Find where the given text appears and provide that cell's center as (x, y) coordinate. 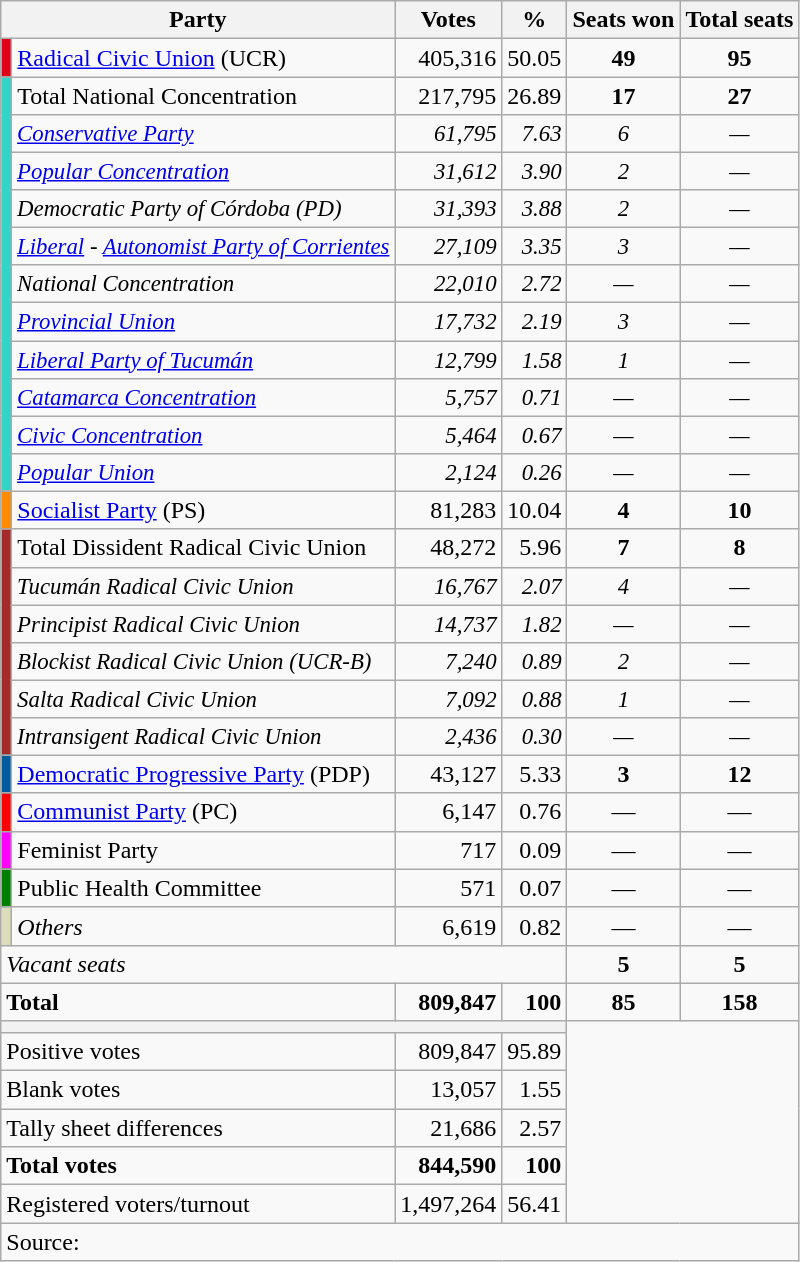
2,436 (448, 736)
Conservative Party (204, 134)
Tally sheet differences (198, 1128)
Total votes (198, 1166)
Radical Civic Union (UCR) (204, 58)
0.88 (534, 699)
95.89 (534, 1051)
Blockist Radical Civic Union (UCR-B) (204, 661)
Vacant seats (284, 964)
7 (624, 548)
7,092 (448, 699)
405,316 (448, 58)
% (534, 20)
Seats won (624, 20)
Total Dissident Radical Civic Union (204, 548)
Catamarca Concentration (204, 397)
217,795 (448, 96)
Principist Radical Civic Union (204, 624)
49 (624, 58)
2.07 (534, 586)
2.57 (534, 1128)
Public Health Committee (204, 888)
0.09 (534, 850)
1.82 (534, 624)
3.35 (534, 247)
56.41 (534, 1204)
National Concentration (204, 284)
0.67 (534, 435)
Tucumán Radical Civic Union (204, 586)
0.26 (534, 472)
Registered voters/turnout (198, 1204)
Intransigent Radical Civic Union (204, 736)
61,795 (448, 134)
Socialist Party (PS) (204, 510)
14,737 (448, 624)
17 (624, 96)
571 (448, 888)
Popular Union (204, 472)
1,497,264 (448, 1204)
22,010 (448, 284)
717 (448, 850)
Provincial Union (204, 322)
3.88 (534, 209)
12 (740, 774)
Total National Concentration (204, 96)
7,240 (448, 661)
Positive votes (198, 1051)
7.63 (534, 134)
5.33 (534, 774)
Total (198, 1002)
Feminist Party (204, 850)
0.89 (534, 661)
Total seats (740, 20)
2,124 (448, 472)
2.19 (534, 322)
5,757 (448, 397)
13,057 (448, 1090)
Communist Party (PC) (204, 812)
8 (740, 548)
43,127 (448, 774)
Popular Concentration (204, 172)
Democratic Party of Córdoba (PD) (204, 209)
Blank votes (198, 1090)
81,283 (448, 510)
85 (624, 1002)
Democratic Progressive Party (PDP) (204, 774)
48,272 (448, 548)
27 (740, 96)
26.89 (534, 96)
844,590 (448, 1166)
158 (740, 1002)
3.90 (534, 172)
6,619 (448, 926)
Civic Concentration (204, 435)
Liberal Party of Tucumán (204, 359)
5.96 (534, 548)
2.72 (534, 284)
16,767 (448, 586)
6 (624, 134)
Votes (448, 20)
0.30 (534, 736)
Liberal - Autonomist Party of Corrientes (204, 247)
Others (204, 926)
10.04 (534, 510)
21,686 (448, 1128)
0.76 (534, 812)
10 (740, 510)
6,147 (448, 812)
1.58 (534, 359)
0.07 (534, 888)
95 (740, 58)
Salta Radical Civic Union (204, 699)
27,109 (448, 247)
0.82 (534, 926)
31,612 (448, 172)
50.05 (534, 58)
5,464 (448, 435)
31,393 (448, 209)
12,799 (448, 359)
Source: (400, 1242)
0.71 (534, 397)
1.55 (534, 1090)
Party (198, 20)
17,732 (448, 322)
